Identify which cell holds the provided text, then report its [X, Y] central coordinate. 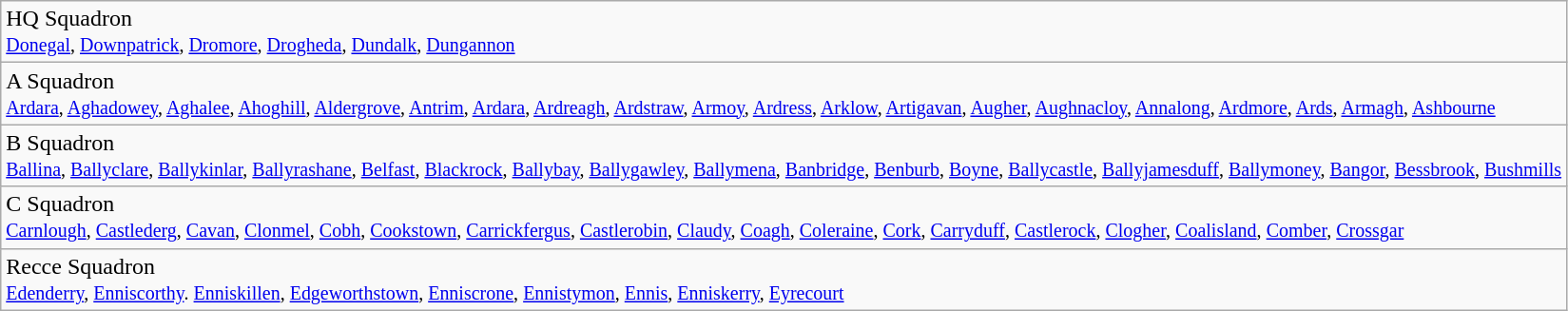
HQ SquadronDonegal, Downpatrick, Dromore, Drogheda, Dundalk, Dungannon [784, 32]
Recce SquadronEdenderry, Enniscorthy. Enniskillen, Edgeworthstown, Enniscrone, Ennistymon, Ennis, Enniskerry, Eyrecourt [784, 280]
